Output the [x, y] coordinate of the center of the cell containing the given text.  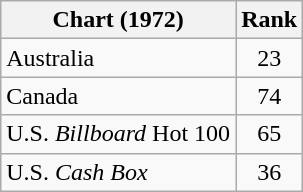
74 [270, 96]
36 [270, 172]
65 [270, 134]
U.S. Billboard Hot 100 [118, 134]
U.S. Cash Box [118, 172]
23 [270, 58]
Chart (1972) [118, 20]
Rank [270, 20]
Australia [118, 58]
Canada [118, 96]
